For the text-containing cell, return its midpoint in (X, Y) coordinate format. 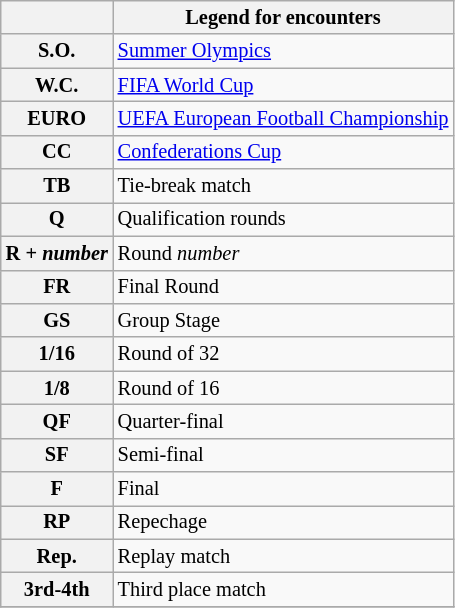
Summer Olympics (284, 51)
Semi-final (284, 455)
TB (57, 186)
Round number (284, 253)
Round of 16 (284, 388)
R + number (57, 253)
FIFA World Cup (284, 85)
S.O. (57, 51)
Confederations Cup (284, 152)
Q (57, 219)
Legend for encounters (284, 17)
GS (57, 320)
QF (57, 421)
3rd-4th (57, 589)
CC (57, 152)
UEFA European Football Championship (284, 118)
1/8 (57, 388)
Final (284, 489)
Third place match (284, 589)
F (57, 489)
EURO (57, 118)
Quarter-final (284, 421)
Qualification rounds (284, 219)
RP (57, 522)
Replay match (284, 556)
Round of 32 (284, 354)
Rep. (57, 556)
Final Round (284, 287)
Repechage (284, 522)
W.C. (57, 85)
Tie-break match (284, 186)
SF (57, 455)
FR (57, 287)
1/16 (57, 354)
Group Stage (284, 320)
